Identify which cell holds the provided text, then report its (x, y) central coordinate. 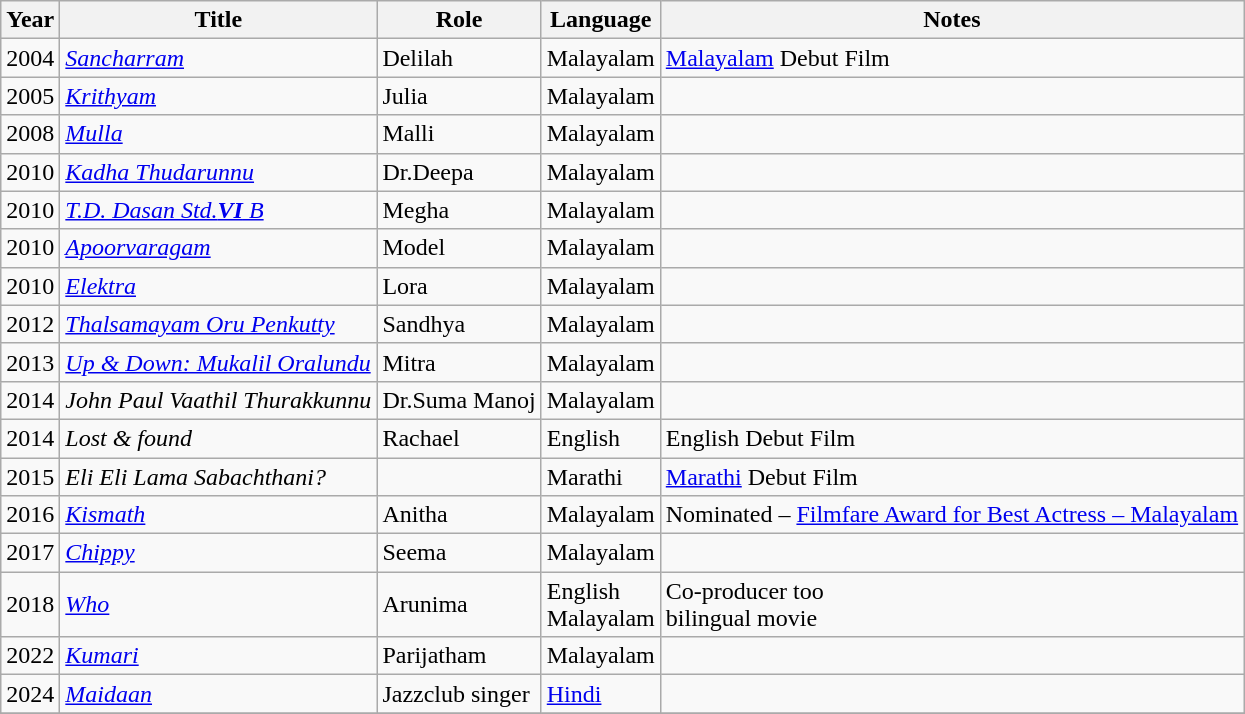
Delilah (459, 58)
English Debut Film (952, 438)
2022 (30, 656)
Elektra (218, 286)
Kismath (218, 515)
EnglishMalayalam (600, 604)
Lost & found (218, 438)
2017 (30, 553)
Jazzclub singer (459, 694)
Dr.Deepa (459, 172)
Eli Eli Lama Sabachthani? (218, 477)
Sancharram (218, 58)
John Paul Vaathil Thurakkunnu (218, 400)
Nominated – Filmfare Award for Best Actress – Malayalam (952, 515)
Dr.Suma Manoj (459, 400)
Hindi (600, 694)
Year (30, 20)
Sandhya (459, 324)
Rachael (459, 438)
Marathi (600, 477)
Lora (459, 286)
2018 (30, 604)
2013 (30, 362)
Mulla (218, 134)
Parijatham (459, 656)
Seema (459, 553)
Who (218, 604)
2004 (30, 58)
Mitra (459, 362)
Model (459, 248)
Language (600, 20)
Chippy (218, 553)
2015 (30, 477)
Notes (952, 20)
2024 (30, 694)
Title (218, 20)
Maidaan (218, 694)
Co-producer too bilingual movie (952, 604)
Krithyam (218, 96)
Apoorvaragam (218, 248)
Malayalam Debut Film (952, 58)
Kadha Thudarunnu (218, 172)
T.D. Dasan Std.VI B (218, 210)
2005 (30, 96)
Anitha (459, 515)
2008 (30, 134)
2016 (30, 515)
Arunima (459, 604)
Malli (459, 134)
Marathi Debut Film (952, 477)
Role (459, 20)
Up & Down: Mukalil Oralundu (218, 362)
2012 (30, 324)
English (600, 438)
Megha (459, 210)
Julia (459, 96)
Kumari (218, 656)
Thalsamayam Oru Penkutty (218, 324)
